Detect which cell encompasses the target text, then output its (x, y) center coordinate. 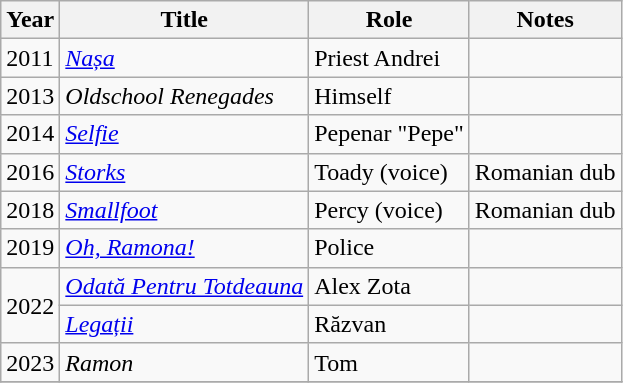
Toady (voice) (390, 172)
2014 (30, 134)
Selfie (184, 134)
Year (30, 20)
Himself (390, 96)
Ramon (184, 362)
Nașa (184, 58)
2022 (30, 305)
Oh, Ramona! (184, 248)
2013 (30, 96)
2016 (30, 172)
Role (390, 20)
Notes (545, 20)
Smallfoot (184, 210)
Percy (voice) (390, 210)
Priest Andrei (390, 58)
Răzvan (390, 324)
Storks (184, 172)
Oldschool Renegades (184, 96)
2019 (30, 248)
Alex Zota (390, 286)
Legații (184, 324)
Police (390, 248)
2011 (30, 58)
2023 (30, 362)
Tom (390, 362)
Odată Pentru Totdeauna (184, 286)
Pepenar "Pepe" (390, 134)
Title (184, 20)
2018 (30, 210)
